Return (x, y) of the center of cell containing provided text 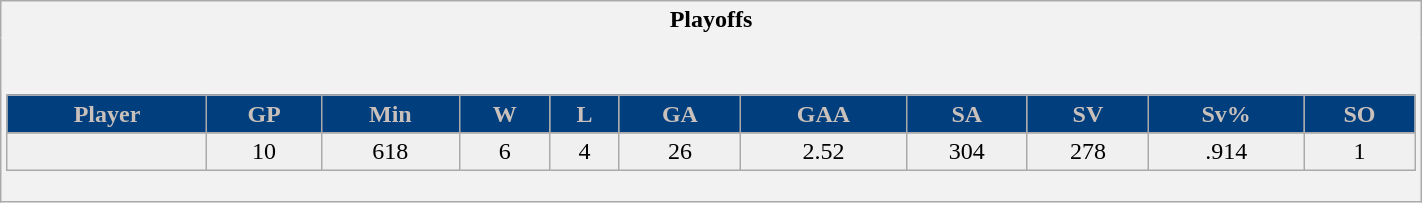
10 (264, 152)
.914 (1226, 152)
Player GP Min W L GA GAA SA SV Sv% SO 10 618 6 4 26 2.52 304 278 .914 1 (711, 120)
618 (390, 152)
Sv% (1226, 114)
304 (966, 152)
W (505, 114)
GP (264, 114)
1 (1360, 152)
GAA (824, 114)
SO (1360, 114)
2.52 (824, 152)
Playoffs (711, 20)
6 (505, 152)
SV (1088, 114)
GA (680, 114)
L (585, 114)
4 (585, 152)
26 (680, 152)
SA (966, 114)
Player (107, 114)
Min (390, 114)
278 (1088, 152)
